Search for the cell housing the specified text and yield its (x, y) center coordinate. 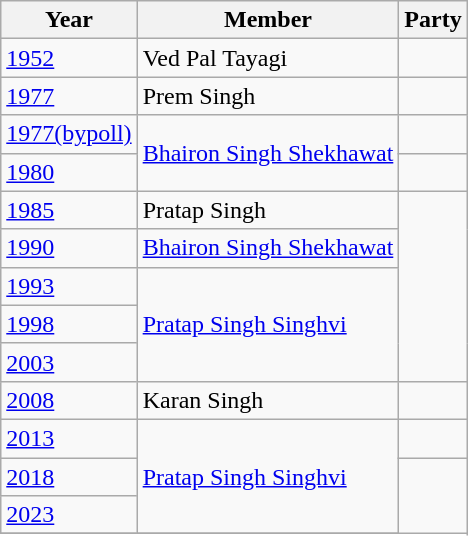
2023 (69, 515)
Member (268, 20)
2013 (69, 438)
2008 (69, 400)
1977(bypoll) (69, 134)
1998 (69, 324)
Karan Singh (268, 400)
Party (433, 20)
1977 (69, 96)
1993 (69, 286)
Year (69, 20)
1952 (69, 58)
Pratap Singh (268, 210)
Prem Singh (268, 96)
Ved Pal Tayagi (268, 58)
1985 (69, 210)
2003 (69, 362)
1980 (69, 172)
2018 (69, 477)
1990 (69, 248)
